Capture the cell that displays the provided text and extract its (x, y) central coordinate. 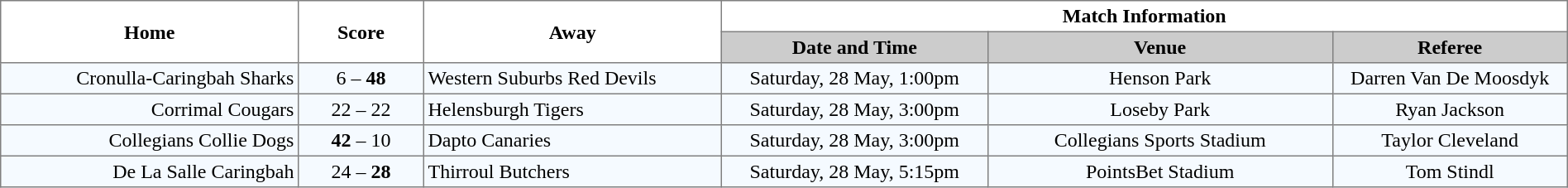
Taylor Cleveland (1450, 141)
Dapto Canaries (572, 141)
Venue (1159, 47)
Tom Stindl (1450, 171)
Date and Time (854, 47)
Western Suburbs Red Devils (572, 79)
Corrimal Cougars (150, 109)
22 – 22 (361, 109)
Helensburgh Tigers (572, 109)
Match Information (1145, 17)
Referee (1450, 47)
Saturday, 28 May, 5:15pm (854, 171)
24 – 28 (361, 171)
Thirroul Butchers (572, 171)
De La Salle Caringbah (150, 171)
Loseby Park (1159, 109)
Darren Van De Moosdyk (1450, 79)
Collegians Collie Dogs (150, 141)
42 – 10 (361, 141)
Ryan Jackson (1450, 109)
Home (150, 31)
Cronulla-Caringbah Sharks (150, 79)
Score (361, 31)
Saturday, 28 May, 1:00pm (854, 79)
Henson Park (1159, 79)
6 – 48 (361, 79)
Collegians Sports Stadium (1159, 141)
Away (572, 31)
PointsBet Stadium (1159, 171)
